Output the [x, y] coordinate of the center of the cell containing the given text.  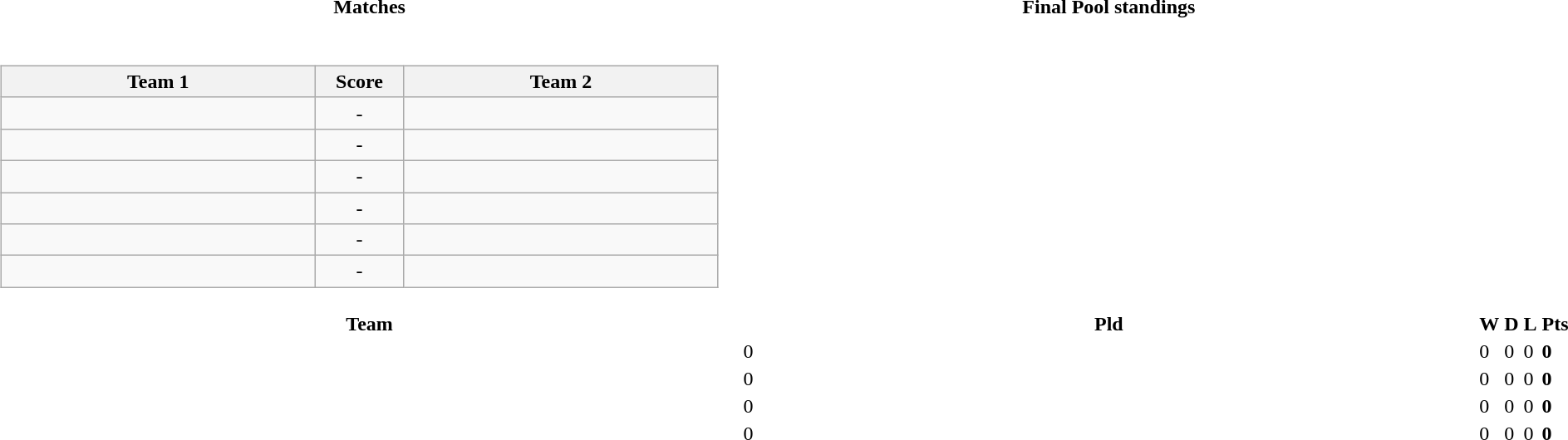
Pld [1108, 324]
Team 1 [158, 81]
W [1489, 324]
Team 2 [561, 81]
D [1511, 324]
Score [359, 81]
L [1531, 324]
